Scan for the cell matching the given text and deliver its [X, Y] coordinate at center. 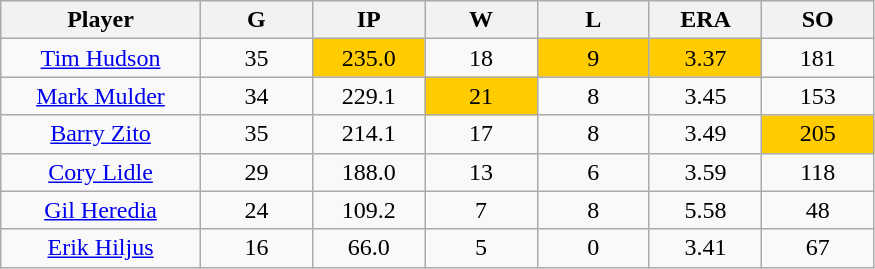
66.0 [369, 248]
48 [818, 210]
3.45 [705, 96]
L [593, 20]
17 [481, 134]
7 [481, 210]
5.58 [705, 210]
109.2 [369, 210]
29 [256, 172]
Player [101, 20]
3.49 [705, 134]
18 [481, 58]
24 [256, 210]
21 [481, 96]
Tim Hudson [101, 58]
181 [818, 58]
3.59 [705, 172]
0 [593, 248]
SO [818, 20]
5 [481, 248]
6 [593, 172]
118 [818, 172]
205 [818, 134]
235.0 [369, 58]
229.1 [369, 96]
Cory Lidle [101, 172]
Erik Hiljus [101, 248]
3.41 [705, 248]
Mark Mulder [101, 96]
34 [256, 96]
G [256, 20]
Barry Zito [101, 134]
13 [481, 172]
W [481, 20]
IP [369, 20]
67 [818, 248]
153 [818, 96]
Gil Heredia [101, 210]
214.1 [369, 134]
188.0 [369, 172]
ERA [705, 20]
3.37 [705, 58]
9 [593, 58]
16 [256, 248]
